Locate the cell with the specified text and output its (x, y) center coordinate. 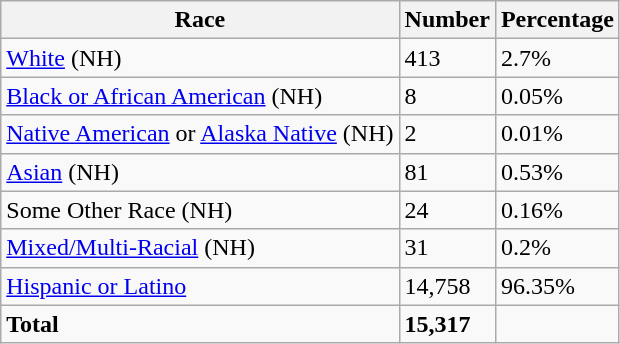
0.2% (557, 248)
15,317 (447, 324)
Some Other Race (NH) (200, 210)
14,758 (447, 286)
24 (447, 210)
413 (447, 58)
Number (447, 20)
Native American or Alaska Native (NH) (200, 134)
Total (200, 324)
0.05% (557, 96)
81 (447, 172)
Black or African American (NH) (200, 96)
31 (447, 248)
0.53% (557, 172)
Percentage (557, 20)
White (NH) (200, 58)
2 (447, 134)
Race (200, 20)
96.35% (557, 286)
Hispanic or Latino (200, 286)
Asian (NH) (200, 172)
8 (447, 96)
0.16% (557, 210)
Mixed/Multi-Racial (NH) (200, 248)
2.7% (557, 58)
0.01% (557, 134)
